Return the (X, Y) coordinate for the center point of the cell that contains the specified text.  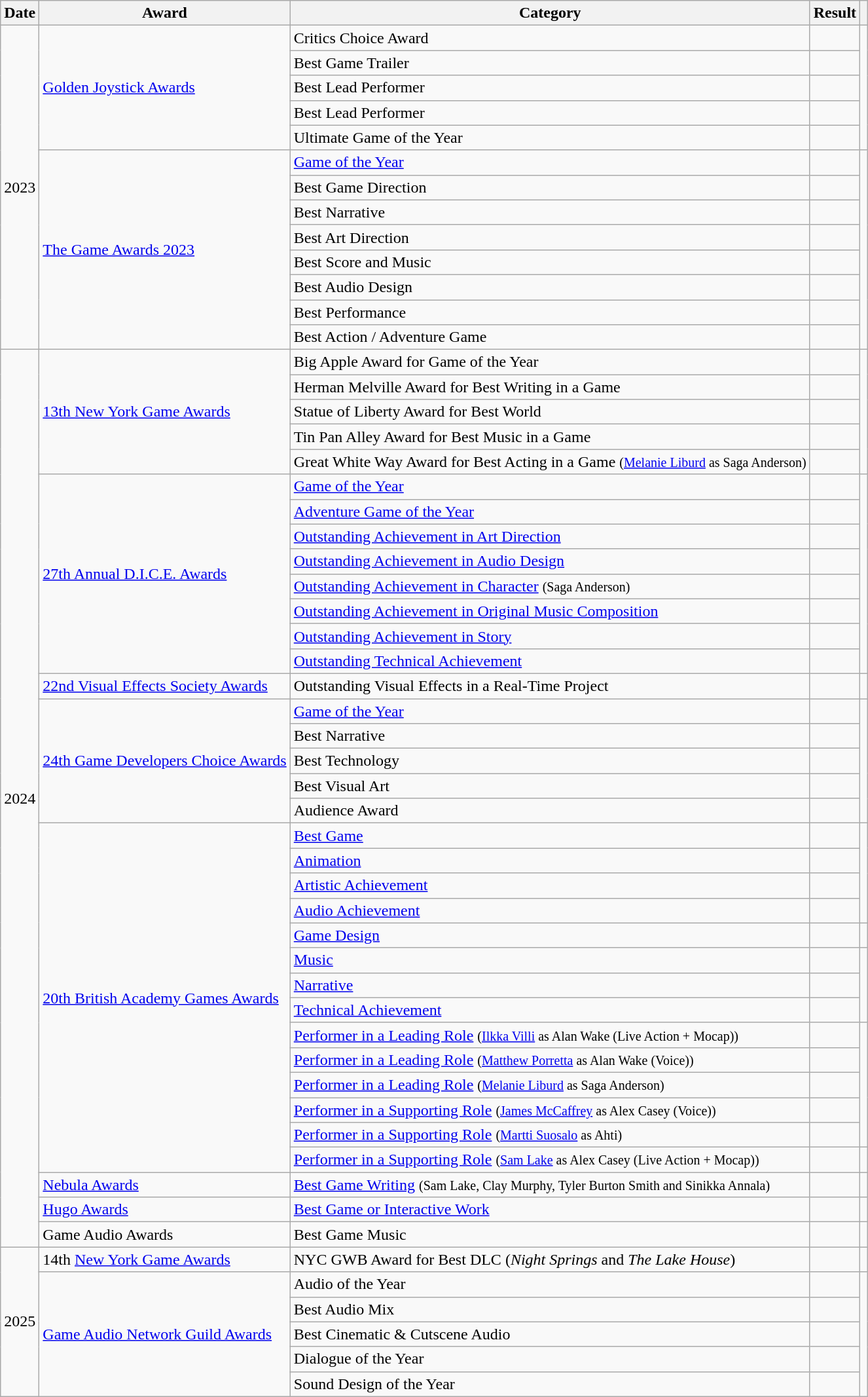
2024 (20, 798)
The Game Awards 2023 (165, 250)
Date (20, 13)
Result (835, 13)
Performer in a Supporting Role (James McCaffrey as Alex Casey (Voice)) (550, 1110)
Ultimate Game of the Year (550, 138)
Best Game Music (550, 1235)
Best Art Direction (550, 237)
Best Audio Design (550, 287)
Outstanding Achievement in Art Direction (550, 536)
Sound Design of the Year (550, 1384)
Performer in a Supporting Role (Martti Suosalo as Ahti) (550, 1135)
Game Design (550, 935)
Outstanding Achievement in Audio Design (550, 561)
13th New York Game Awards (165, 412)
Game Audio Awards (165, 1235)
Outstanding Technical Achievement (550, 661)
Best Game Trailer (550, 63)
Outstanding Achievement in Original Music Composition (550, 611)
Best Game Direction (550, 187)
Dialogue of the Year (550, 1359)
Audio of the Year (550, 1284)
22nd Visual Effects Society Awards (165, 686)
Outstanding Achievement in Character (Saga Anderson) (550, 586)
Best Game Writing (Sam Lake, Clay Murphy, Tyler Burton Smith and Sinikka Annala) (550, 1185)
Statue of Liberty Award for Best World (550, 412)
Narrative (550, 985)
2025 (20, 1322)
Music (550, 960)
Technical Achievement (550, 1010)
Best Technology (550, 761)
27th Annual D.I.C.E. Awards (165, 574)
Best Cinematic & Cutscene Audio (550, 1334)
Award (165, 13)
Artistic Achievement (550, 885)
Best Performance (550, 312)
Performer in a Leading Role (Matthew Porretta as Alan Wake (Voice)) (550, 1060)
Great White Way Award for Best Acting in a Game (Melanie Liburd as Saga Anderson) (550, 462)
2023 (20, 187)
Herman Melville Award for Best Writing in a Game (550, 387)
Audience Award (550, 811)
NYC GWB Award for Best DLC (Night Springs and The Lake House) (550, 1259)
Performer in a Leading Role (Melanie Liburd as Saga Anderson) (550, 1085)
Animation (550, 861)
Golden Joystick Awards (165, 88)
Hugo Awards (165, 1210)
Best Audio Mix (550, 1309)
Best Score and Music (550, 262)
Best Action / Adventure Game (550, 337)
Nebula Awards (165, 1185)
Outstanding Achievement in Story (550, 636)
Performer in a Leading Role (Ilkka Villi as Alan Wake (Live Action + Mocap)) (550, 1035)
Audio Achievement (550, 910)
Best Visual Art (550, 786)
20th British Academy Games Awards (165, 998)
Critics Choice Award (550, 38)
Best Game (550, 836)
Tin Pan Alley Award for Best Music in a Game (550, 437)
Best Game or Interactive Work (550, 1210)
Big Apple Award for Game of the Year (550, 362)
Outstanding Visual Effects in a Real-Time Project (550, 686)
24th Game Developers Choice Awards (165, 760)
14th New York Game Awards (165, 1259)
Adventure Game of the Year (550, 512)
Category (550, 13)
Performer in a Supporting Role (Sam Lake as Alex Casey (Live Action + Mocap)) (550, 1160)
Game Audio Network Guild Awards (165, 1334)
